Locate the cell with the specified text and output its [x, y] center coordinate. 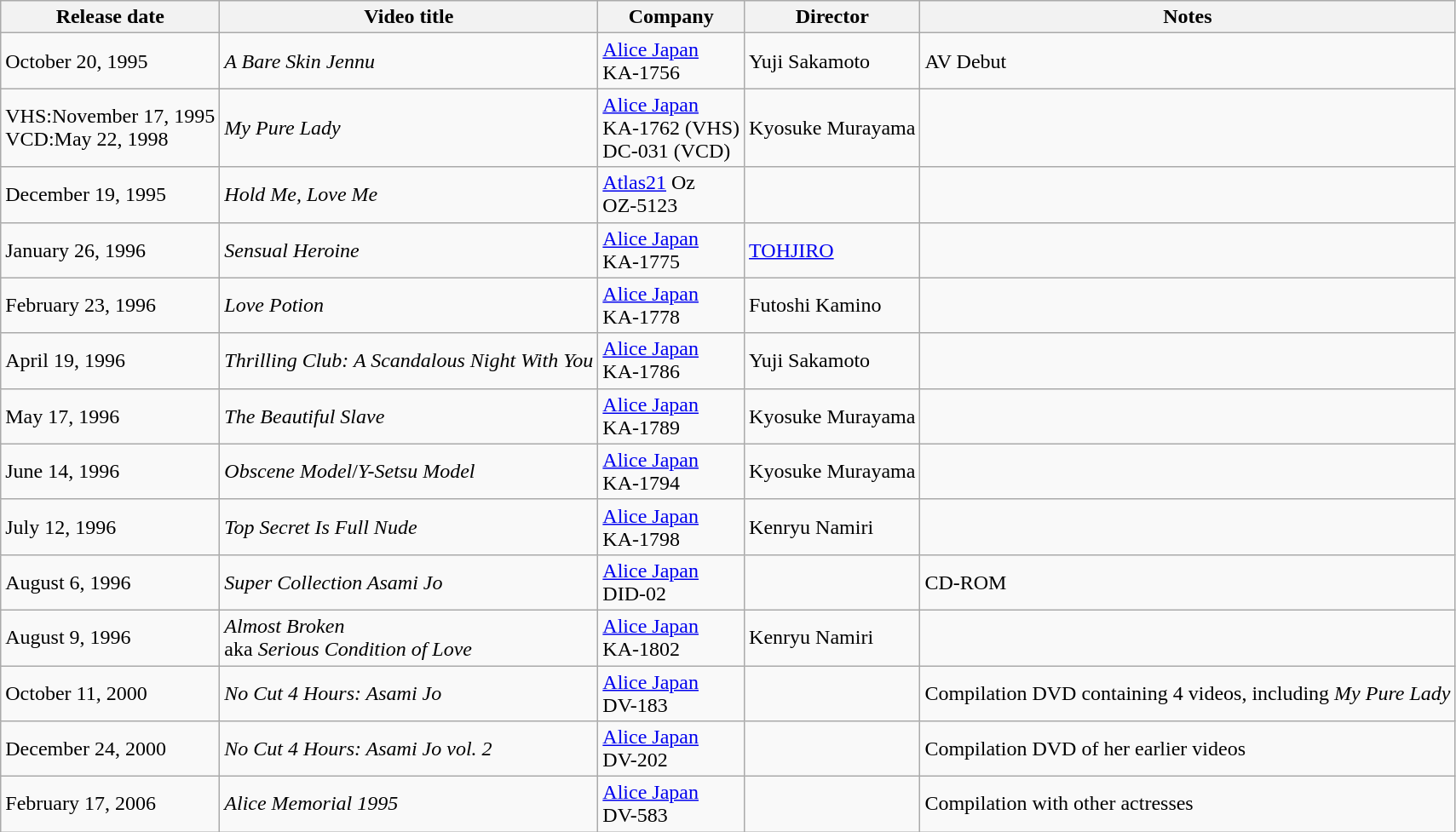
April 19, 1996 [111, 361]
January 26, 1996 [111, 250]
Alice JapanDV-183 [671, 693]
Alice JapanKA-1756 [671, 61]
No Cut 4 Hours: Asami Jo [409, 693]
December 19, 1995 [111, 194]
Alice JapanKA-1802 [671, 637]
Alice JapanKA-1762 (VHS)DC-031 (VCD) [671, 128]
AV Debut [1188, 61]
Top Secret Is Full Nude [409, 526]
Futoshi Kamino [832, 305]
Alice JapanDID-02 [671, 582]
May 17, 1996 [111, 416]
TOHJIRO [832, 250]
Alice JapanKA-1789 [671, 416]
Compilation DVD containing 4 videos, including My Pure Lady [1188, 693]
Director [832, 17]
A Bare Skin Jennu [409, 61]
Obscene Model/Y-Setsu Model [409, 472]
Compilation with other actresses [1188, 804]
My Pure Lady [409, 128]
The Beautiful Slave [409, 416]
Alice Memorial 1995 [409, 804]
June 14, 1996 [111, 472]
Sensual Heroine [409, 250]
Hold Me, Love Me [409, 194]
Company [671, 17]
Super Collection Asami Jo [409, 582]
December 24, 2000 [111, 749]
October 11, 2000 [111, 693]
Alice JapanKA-1786 [671, 361]
Compilation DVD of her earlier videos [1188, 749]
Alice JapanKA-1798 [671, 526]
CD-ROM [1188, 582]
February 23, 1996 [111, 305]
Atlas21 OzOZ-5123 [671, 194]
Alice JapanKA-1778 [671, 305]
Release date [111, 17]
Video title [409, 17]
February 17, 2006 [111, 804]
Alice JapanKA-1794 [671, 472]
Almost Brokenaka Serious Condition of Love [409, 637]
VHS:November 17, 1995VCD:May 22, 1998 [111, 128]
No Cut 4 Hours: Asami Jo vol. 2 [409, 749]
Alice JapanDV-583 [671, 804]
Alice JapanKA-1775 [671, 250]
Thrilling Club: A Scandalous Night With You [409, 361]
August 9, 1996 [111, 637]
October 20, 1995 [111, 61]
Love Potion [409, 305]
Notes [1188, 17]
July 12, 1996 [111, 526]
August 6, 1996 [111, 582]
Alice JapanDV-202 [671, 749]
